Return [x, y] of the center of cell containing provided text 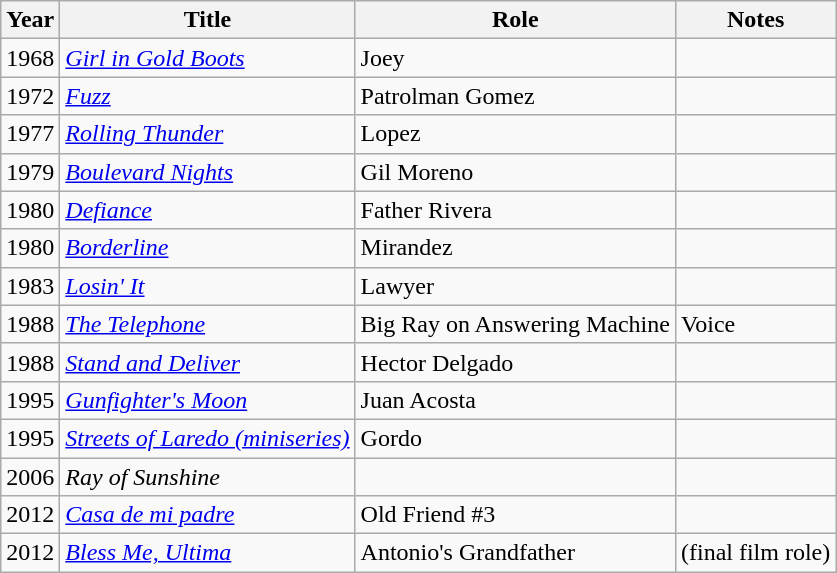
Fuzz [208, 96]
Voice [755, 324]
Stand and Deliver [208, 362]
Lopez [515, 134]
(final film role) [755, 553]
Antonio's Grandfather [515, 553]
Boulevard Nights [208, 172]
1972 [30, 96]
Old Friend #3 [515, 515]
Big Ray on Answering Machine [515, 324]
Losin' It [208, 286]
Rolling Thunder [208, 134]
1968 [30, 58]
Bless Me, Ultima [208, 553]
Title [208, 20]
Hector Delgado [515, 362]
Ray of Sunshine [208, 477]
Joey [515, 58]
1977 [30, 134]
Lawyer [515, 286]
Father Rivera [515, 210]
1979 [30, 172]
Juan Acosta [515, 400]
Gunfighter's Moon [208, 400]
Notes [755, 20]
The Telephone [208, 324]
Role [515, 20]
1983 [30, 286]
Borderline [208, 248]
Year [30, 20]
Mirandez [515, 248]
Girl in Gold Boots [208, 58]
Casa de mi padre [208, 515]
Gordo [515, 438]
2006 [30, 477]
Patrolman Gomez [515, 96]
Streets of Laredo (miniseries) [208, 438]
Gil Moreno [515, 172]
Defiance [208, 210]
